Determine the [x, y] coordinate at the center of the cell enclosing the given text.  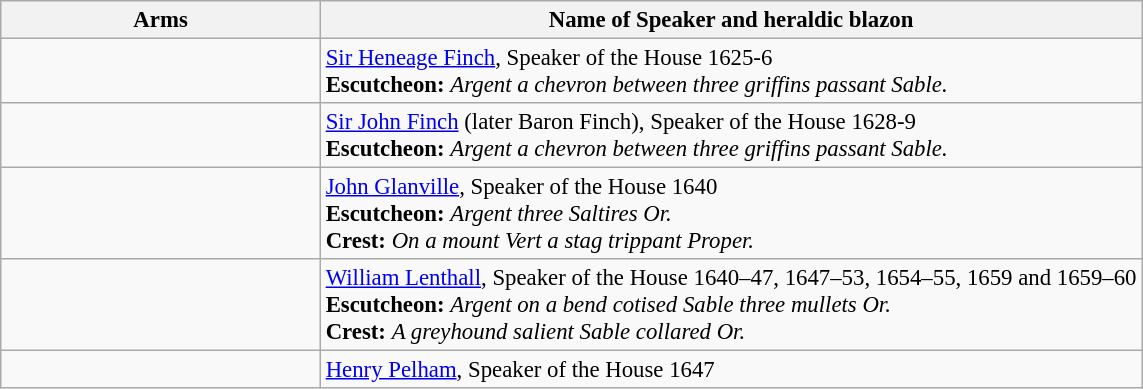
Name of Speaker and heraldic blazon [730, 20]
Arms [161, 20]
Sir Heneage Finch, Speaker of the House 1625-6Escutcheon: Argent a chevron between three griffins passant Sable. [730, 72]
John Glanville, Speaker of the House 1640Escutcheon: Argent three Saltires Or. Crest: On a mount Vert a stag trippant Proper. [730, 214]
Sir John Finch (later Baron Finch), Speaker of the House 1628-9Escutcheon: Argent a chevron between three griffins passant Sable. [730, 136]
Henry Pelham, Speaker of the House 1647 [730, 370]
